From the cell containing the given text, extract its center point as [X, Y] coordinate. 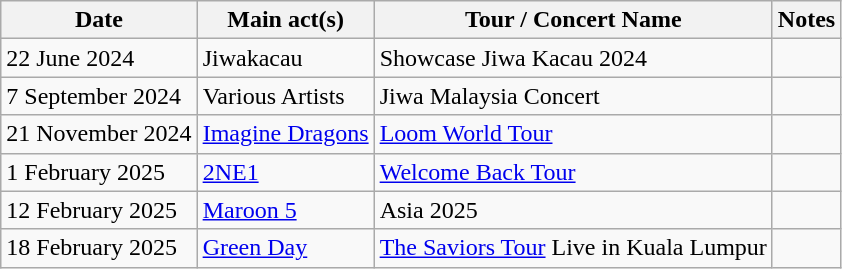
Date [99, 20]
Tour / Concert Name [573, 20]
Welcome Back Tour [573, 172]
Jiwakacau [286, 58]
Imagine Dragons [286, 134]
Maroon 5 [286, 210]
21 November 2024 [99, 134]
The Saviors Tour Live in Kuala Lumpur [573, 248]
18 February 2025 [99, 248]
Green Day [286, 248]
Jiwa Malaysia Concert [573, 96]
12 February 2025 [99, 210]
Loom World Tour [573, 134]
22 June 2024 [99, 58]
Showcase Jiwa Kacau 2024 [573, 58]
Notes [806, 20]
Main act(s) [286, 20]
2NE1 [286, 172]
Various Artists [286, 96]
1 February 2025 [99, 172]
7 September 2024 [99, 96]
Asia 2025 [573, 210]
